Find where the given text appears and provide that cell's center as [X, Y] coordinate. 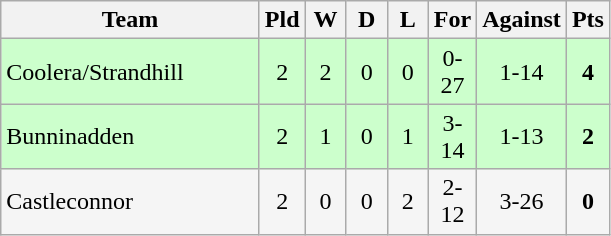
3-26 [522, 202]
Pts [588, 20]
1-13 [522, 136]
1-14 [522, 72]
2-12 [452, 202]
W [326, 20]
3-14 [452, 136]
D [366, 20]
Castleconnor [130, 202]
Bunninadden [130, 136]
4 [588, 72]
Pld [282, 20]
Coolera/Strandhill [130, 72]
0-27 [452, 72]
L [408, 20]
Against [522, 20]
Team [130, 20]
For [452, 20]
